Extract the [x, y] coordinate from the center of the cell holding the provided text.  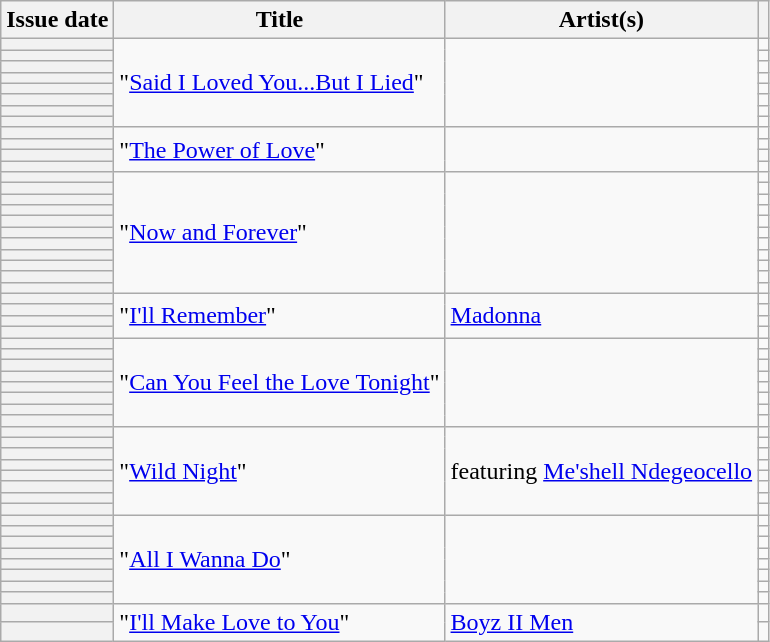
"All I Wanna Do" [280, 558]
Artist(s) [602, 20]
"Wild Night" [280, 470]
Issue date [58, 20]
"Now and Forever" [280, 233]
Boyz II Men [602, 622]
"Can You Feel the Love Tonight" [280, 382]
"The Power of Love" [280, 149]
"I'll Remember" [280, 315]
"Said I Loved You...But I Lied" [280, 83]
featuring Me'shell Ndegeocello [602, 470]
"I'll Make Love to You" [280, 622]
Madonna [602, 315]
Title [280, 20]
